Provide the [x, y] coordinate of the cell's center where the given text is located.  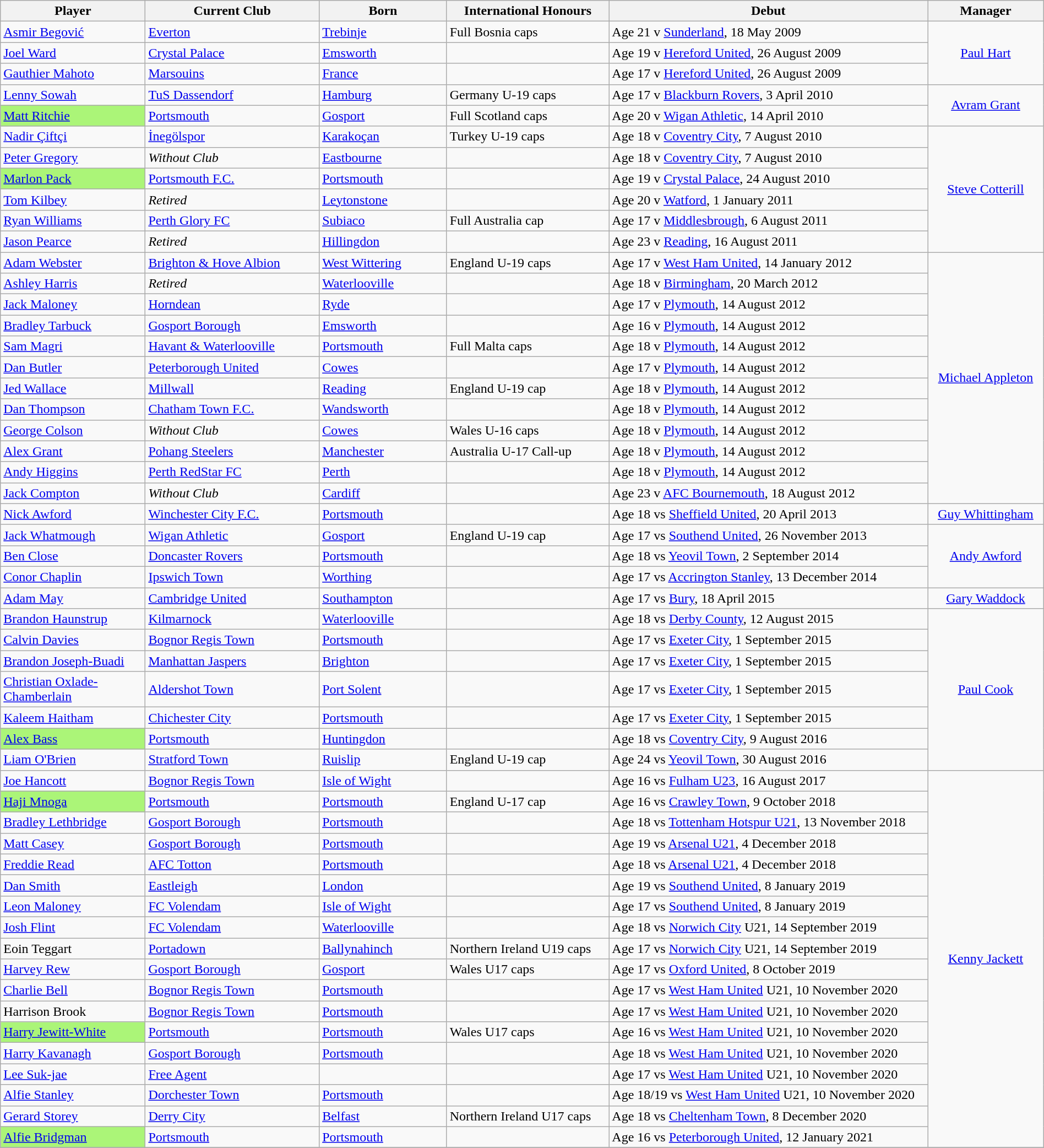
Joe Hancott [73, 781]
Harrison Brook [73, 1011]
Brighton & Hove Albion [232, 263]
France [383, 74]
Age 17 v Blackburn Rovers, 3 April 2010 [769, 95]
Andy Higgins [73, 472]
AFC Totton [232, 864]
Chichester City [232, 718]
Ballynahinch [383, 948]
Leytonstone [383, 199]
Perth [383, 472]
Age 18 vs Coventry City, 9 August 2016 [769, 739]
Josh Flint [73, 927]
Age 18 vs Yeovil Town, 2 September 2014 [769, 556]
Nadir Çiftçi [73, 137]
Matt Casey [73, 843]
Turkey U-19 caps [528, 137]
Southampton [383, 598]
Age 18 vs Tottenham Hotspur U21, 13 November 2018 [769, 822]
Age 20 v Wigan Athletic, 14 April 2010 [769, 116]
Age 18 vs Arsenal U21, 4 December 2018 [769, 864]
Wales U-16 caps [528, 430]
Liam O'Brien [73, 760]
West Wittering [383, 263]
Ryde [383, 305]
Alfie Stanley [73, 1095]
Player [73, 11]
Kaleem Haitham [73, 718]
Age 18/19 vs West Ham United U21, 10 November 2020 [769, 1095]
Ruislip [383, 760]
Hamburg [383, 95]
Age 16 vs Fulham U23, 16 August 2017 [769, 781]
Havant & Waterlooville [232, 346]
Adam Webster [73, 263]
Paul Hart [986, 53]
Avram Grant [986, 105]
Germany U-19 caps [528, 95]
Full Malta caps [528, 346]
Lenny Sowah [73, 95]
Conor Chaplin [73, 577]
Everton [232, 32]
Nick Awford [73, 514]
Chatham Town F.C. [232, 409]
Asmir Begović [73, 32]
Northern Ireland U19 caps [528, 948]
Dan Smith [73, 885]
Age 20 v Watford, 1 January 2011 [769, 199]
Age 17 vs Bury, 18 April 2015 [769, 598]
Eoin Teggart [73, 948]
Alex Bass [73, 739]
Age 17 vs Norwich City U21, 14 September 2019 [769, 948]
Alex Grant [73, 451]
Wigan Athletic [232, 535]
Eastbourne [383, 158]
Full Bosnia caps [528, 32]
Harry Kavanagh [73, 1053]
Jason Pearce [73, 241]
Peterborough United [232, 367]
Age 18 vs Cheltenham Town, 8 December 2020 [769, 1116]
Age 23 v AFC Bournemouth, 18 August 2012 [769, 493]
Jack Compton [73, 493]
Jack Whatmough [73, 535]
Belfast [383, 1116]
Aldershot Town [232, 690]
Kenny Jackett [986, 959]
Free Agent [232, 1074]
Gerard Storey [73, 1116]
Haji Mnoga [73, 802]
Ashley Harris [73, 284]
Born [383, 11]
Matt Ritchie [73, 116]
Dan Thompson [73, 409]
Freddie Read [73, 864]
Marsouins [232, 74]
Stratford Town [232, 760]
Gauthier Mahoto [73, 74]
Millwall [232, 388]
Marlon Pack [73, 178]
Reading [383, 388]
Tom Kilbey [73, 199]
Paul Cook [986, 690]
Peter Gregory [73, 158]
Brandon Joseph-Buadi [73, 661]
Guy Whittingham [986, 514]
Jack Maloney [73, 305]
Wandsworth [383, 409]
International Honours [528, 11]
Horndean [232, 305]
Gary Waddock [986, 598]
Northern Ireland U17 caps [528, 1116]
Cambridge United [232, 598]
Hillingdon [383, 241]
Kilmarnock [232, 619]
Bradley Tarbuck [73, 326]
Age 19 v Hereford United, 26 August 2009 [769, 53]
Huntingdon [383, 739]
Manhattan Jaspers [232, 661]
London [383, 885]
Cardiff [383, 493]
Age 17 vs Southend United, 8 January 2019 [769, 906]
Andy Awford [986, 556]
England U-19 caps [528, 263]
Age 24 vs Yeovil Town, 30 August 2016 [769, 760]
Bradley Lethbridge [73, 822]
Eastleigh [232, 885]
Age 19 vs Southend United, 8 January 2019 [769, 885]
Crystal Palace [232, 53]
Christian Oxlade-Chamberlain [73, 690]
Port Solent [383, 690]
Age 18 vs West Ham United U21, 10 November 2020 [769, 1053]
Age 23 v Reading, 16 August 2011 [769, 241]
Portsmouth F.C. [232, 178]
Age 18 vs Norwich City U21, 14 September 2019 [769, 927]
Harvey Rew [73, 970]
Current Club [232, 11]
Portadown [232, 948]
Dan Butler [73, 367]
Full Australia cap [528, 220]
Age 17 vs Southend United, 26 November 2013 [769, 535]
Age 18 vs Sheffield United, 20 April 2013 [769, 514]
Doncaster Rovers [232, 556]
Age 16 vs Peterborough United, 12 January 2021 [769, 1137]
Alfie Bridgman [73, 1137]
Sam Magri [73, 346]
Perth RedStar FC [232, 472]
Age 17 v Middlesbrough, 6 August 2011 [769, 220]
Calvin Davies [73, 640]
Ben Close [73, 556]
Australia U-17 Call-up [528, 451]
Age 21 v Sunderland, 18 May 2009 [769, 32]
Leon Maloney [73, 906]
Lee Suk-jae [73, 1074]
Subiaco [383, 220]
Ipswich Town [232, 577]
Age 17 v West Ham United, 14 January 2012 [769, 263]
Joel Ward [73, 53]
Ryan Williams [73, 220]
Brighton [383, 661]
Age 17 vs Oxford United, 8 October 2019 [769, 970]
Age 18 vs Derby County, 12 August 2015 [769, 619]
Age 17 v Hereford United, 26 August 2009 [769, 74]
Brandon Haunstrup [73, 619]
Charlie Bell [73, 990]
Debut [769, 11]
Manager [986, 11]
England U-17 cap [528, 802]
Full Scotland caps [528, 116]
Dorchester Town [232, 1095]
Winchester City F.C. [232, 514]
Age 17 vs Accrington Stanley, 13 December 2014 [769, 577]
George Colson [73, 430]
İnegölspor [232, 137]
Pohang Steelers [232, 451]
Adam May [73, 598]
Age 19 vs Arsenal U21, 4 December 2018 [769, 843]
Steve Cotterill [986, 189]
Age 16 vs West Ham United U21, 10 November 2020 [769, 1032]
Age 16 vs Crawley Town, 9 October 2018 [769, 802]
Worthing [383, 577]
Manchester [383, 451]
Age 16 v Plymouth, 14 August 2012 [769, 326]
Perth Glory FC [232, 220]
Harry Jewitt-White [73, 1032]
Michael Appleton [986, 378]
Age 19 v Crystal Palace, 24 August 2010 [769, 178]
Trebinje [383, 32]
TuS Dassendorf [232, 95]
Karakoçan [383, 137]
Jed Wallace [73, 388]
Age 18 v Birmingham, 20 March 2012 [769, 284]
Derry City [232, 1116]
